Determine the [X, Y] coordinate at the center of the cell enclosing the given text.  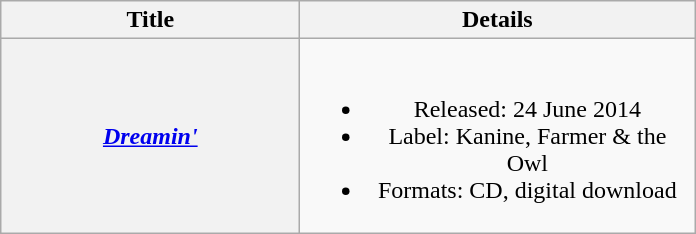
Title [150, 20]
Details [498, 20]
Dreamin' [150, 136]
Released: 24 June 2014Label: Kanine, Farmer & the OwlFormats: CD, digital download [498, 136]
